Return [X, Y] of the center of cell containing provided text 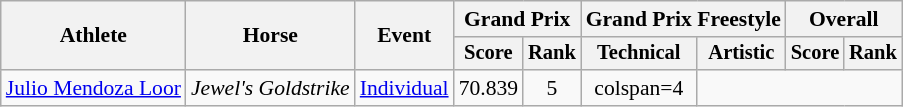
Horse [270, 36]
Julio Mendoza Loor [94, 88]
Athlete [94, 36]
Event [404, 36]
Overall [844, 19]
colspan=4 [639, 88]
5 [552, 88]
Artistic [742, 54]
Jewel's Goldstrike [270, 88]
Technical [639, 54]
Grand Prix [518, 19]
70.839 [488, 88]
Individual [404, 88]
Grand Prix Freestyle [684, 19]
